Return (X, Y) of the center of cell containing provided text 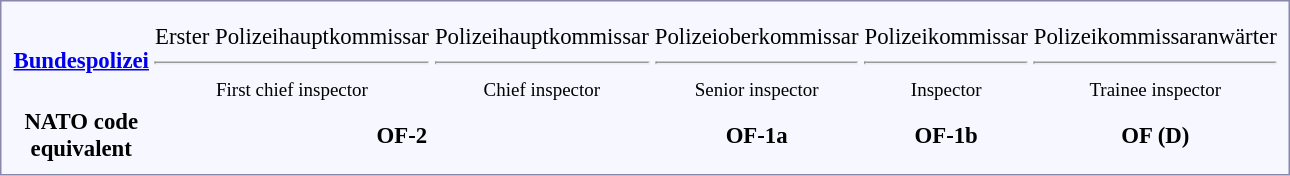
Polizeioberkommissar Senior inspector (756, 62)
OF-1b (946, 136)
OF (D) (1155, 136)
Polizeihauptkommissar Chief inspector (542, 62)
Polizeikommissar Inspector (946, 62)
Erster PolizeihauptkommissarFirst chief inspector (292, 62)
Polizeikommissaranwärter Trainee inspector (1155, 62)
OF-2 (402, 136)
OF-1a (756, 136)
NATO code equivalent (81, 136)
Bundespolizei (81, 60)
